Pinpoint the cell where the given text exists, returning its [X, Y] midpoint coordinate. 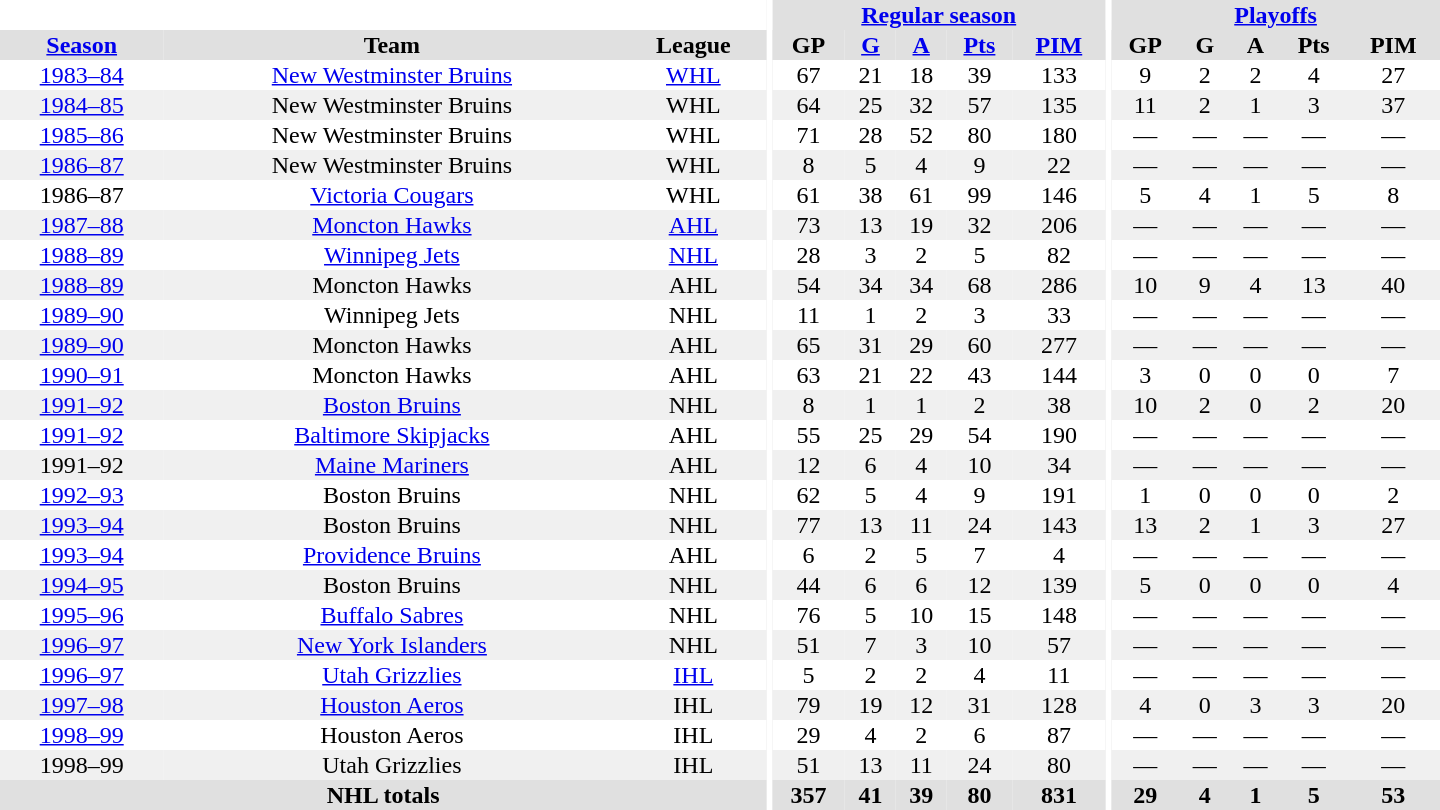
Playoffs [1276, 15]
64 [808, 105]
71 [808, 135]
133 [1058, 75]
Regular season [939, 15]
Baltimore Skipjacks [392, 435]
831 [1058, 795]
77 [808, 525]
87 [1058, 735]
15 [980, 615]
New York Islanders [392, 645]
148 [1058, 615]
Team [392, 45]
191 [1058, 495]
Buffalo Sabres [392, 615]
146 [1058, 195]
53 [1394, 795]
Victoria Cougars [392, 195]
43 [980, 375]
128 [1058, 705]
277 [1058, 345]
1983–84 [82, 75]
99 [980, 195]
67 [808, 75]
Maine Mariners [392, 465]
41 [870, 795]
79 [808, 705]
League [693, 45]
1985–86 [82, 135]
52 [922, 135]
44 [808, 585]
60 [980, 345]
286 [1058, 285]
357 [808, 795]
144 [1058, 375]
1990–91 [82, 375]
Season [82, 45]
206 [1058, 225]
62 [808, 495]
65 [808, 345]
143 [1058, 525]
73 [808, 225]
NHL totals [383, 795]
37 [1394, 105]
139 [1058, 585]
1992–93 [82, 495]
Providence Bruins [392, 555]
1997–98 [82, 705]
40 [1394, 285]
1995–96 [82, 615]
82 [1058, 255]
68 [980, 285]
63 [808, 375]
190 [1058, 435]
18 [922, 75]
1984–85 [82, 105]
135 [1058, 105]
180 [1058, 135]
33 [1058, 315]
1994–95 [82, 585]
1987–88 [82, 225]
76 [808, 615]
55 [808, 435]
